Locate the cell with the specified text and output its [X, Y] center coordinate. 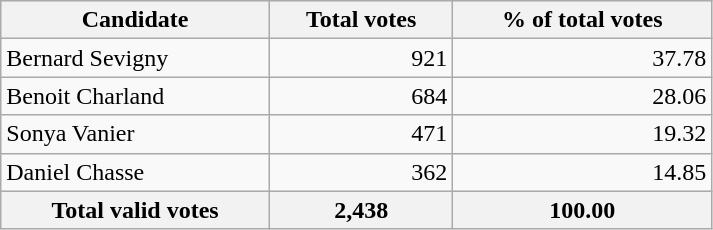
Benoit Charland [136, 96]
362 [360, 172]
684 [360, 96]
2,438 [360, 210]
Total valid votes [136, 210]
37.78 [582, 58]
14.85 [582, 172]
28.06 [582, 96]
Candidate [136, 20]
% of total votes [582, 20]
471 [360, 134]
Daniel Chasse [136, 172]
Bernard Sevigny [136, 58]
921 [360, 58]
Total votes [360, 20]
100.00 [582, 210]
Sonya Vanier [136, 134]
19.32 [582, 134]
